Output the [X, Y] coordinate of the center of the cell containing the given text.  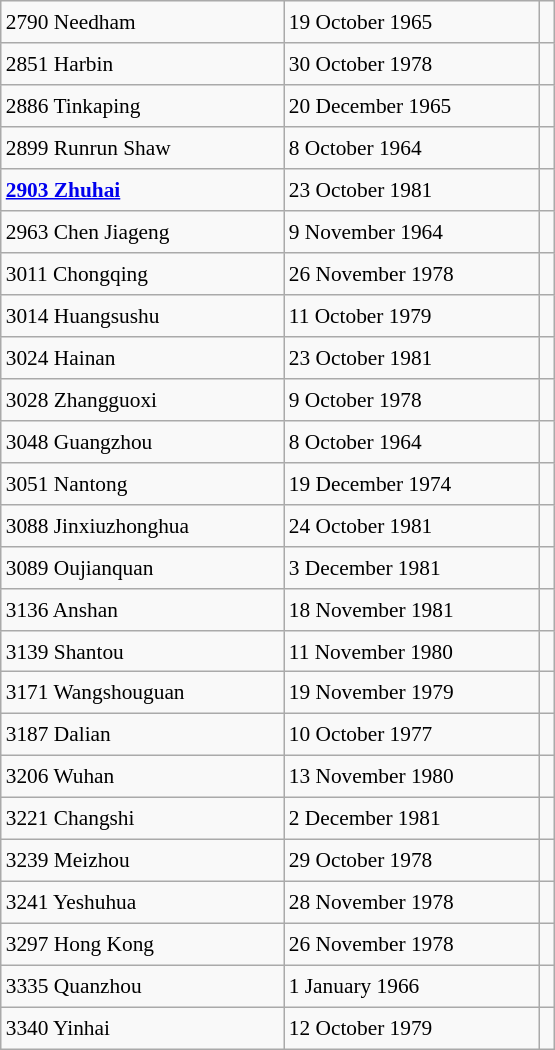
3139 Shantou [142, 651]
24 October 1981 [412, 525]
2790 Needham [142, 22]
19 November 1979 [412, 693]
2903 Zhuhai [142, 190]
9 October 1978 [412, 399]
1 January 1966 [412, 986]
2851 Harbin [142, 64]
2 December 1981 [412, 819]
30 October 1978 [412, 64]
3048 Guangzhou [142, 441]
3089 Oujianquan [142, 567]
11 October 1979 [412, 316]
13 November 1980 [412, 777]
29 October 1978 [412, 861]
3241 Yeshuhua [142, 903]
19 October 1965 [412, 22]
3 December 1981 [412, 567]
3014 Huangsushu [142, 316]
3051 Nantong [142, 483]
3239 Meizhou [142, 861]
3187 Dalian [142, 735]
3340 Yinhai [142, 1028]
3011 Chongqing [142, 274]
9 November 1964 [412, 232]
3335 Quanzhou [142, 986]
20 December 1965 [412, 106]
3028 Zhangguoxi [142, 399]
12 October 1979 [412, 1028]
3088 Jinxiuzhonghua [142, 525]
10 October 1977 [412, 735]
11 November 1980 [412, 651]
19 December 1974 [412, 483]
2886 Tinkaping [142, 106]
28 November 1978 [412, 903]
3171 Wangshouguan [142, 693]
3221 Changshi [142, 819]
3206 Wuhan [142, 777]
2899 Runrun Shaw [142, 148]
3297 Hong Kong [142, 945]
3136 Anshan [142, 609]
3024 Hainan [142, 358]
18 November 1981 [412, 609]
2963 Chen Jiageng [142, 232]
